Return the (X, Y) coordinate for the center point of the cell that contains the specified text.  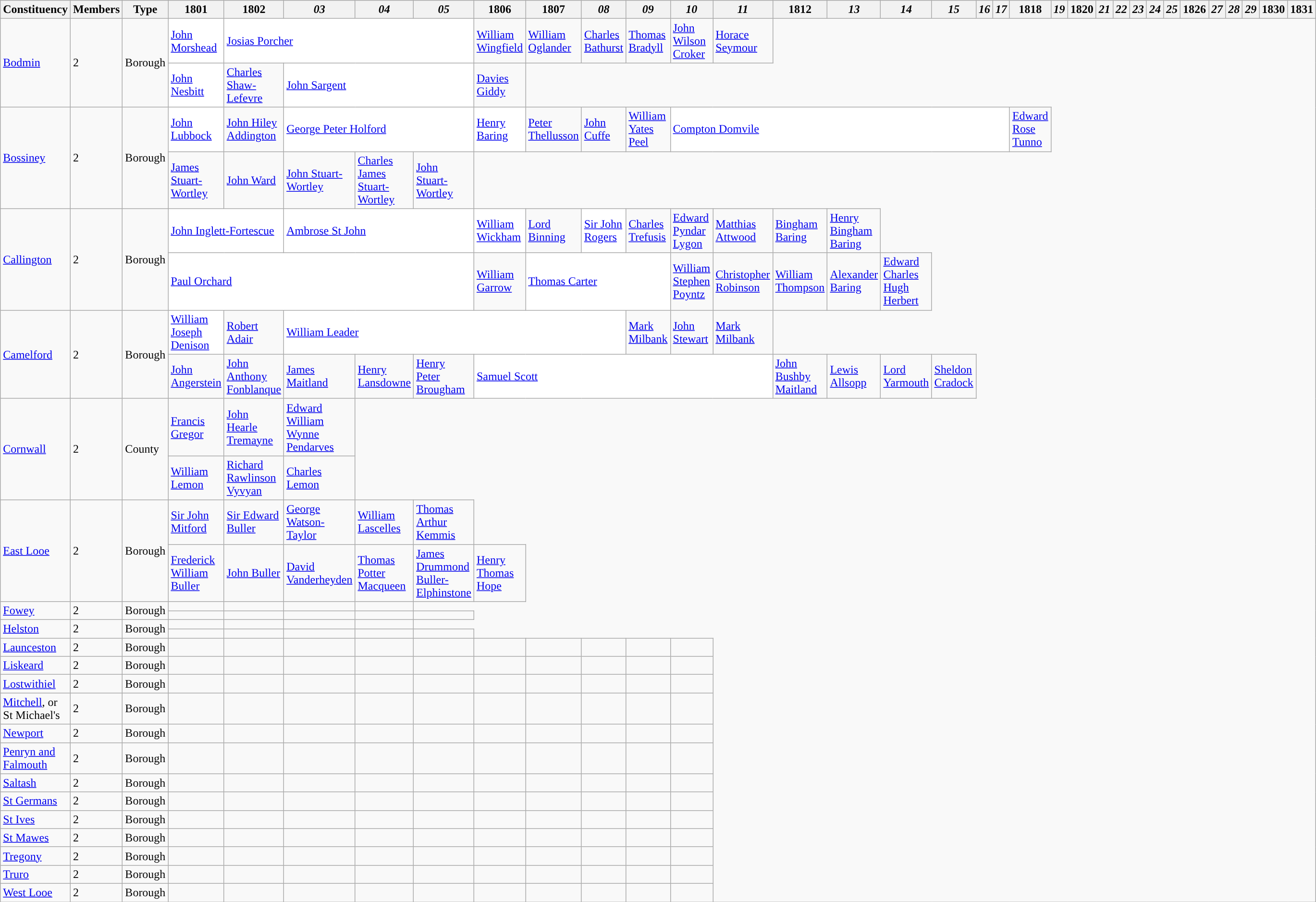
Callington (36, 259)
03 (320, 10)
Edward William Wynne Pendarves (320, 427)
Edward Rose Tunno (1030, 129)
Paul Orchard (321, 282)
Fowey (36, 611)
08 (603, 10)
Bossiney (36, 158)
Type (145, 10)
21 (1104, 10)
Francis Gregor (196, 427)
William Thompson (800, 282)
John Hiley Addington (254, 129)
John Anthony Fonblanque (254, 376)
John Morshead (196, 41)
1818 (1030, 10)
1812 (800, 10)
22 (1121, 10)
Thomas Bradyll (648, 41)
Robert Adair (254, 332)
25 (1171, 10)
Camelford (36, 354)
Charles Bathurst (603, 41)
23 (1138, 10)
Henry Bingham Baring (854, 231)
24 (1155, 10)
Thomas Arthur Kemmis (444, 522)
John Inglett-Fortescue (226, 231)
Newport (36, 733)
Helston (36, 629)
St Germans (36, 801)
Sir John Mitford (196, 522)
William Garrow (500, 282)
Horace Seymour (743, 41)
Constituency (36, 10)
John Lubbock (196, 129)
Lord Binning (553, 231)
William Wingfield (500, 41)
Richard Rawlinson Vyvyan (254, 478)
Lord Yarmouth (906, 376)
27 (1218, 10)
William Lemon (196, 478)
Charles James Stuart-Wortley (384, 180)
1807 (553, 10)
17 (1001, 10)
Lewis Allsopp (854, 376)
29 (1251, 10)
William Lascelles (384, 522)
James Stuart-Wortley (196, 180)
William Wickham (500, 231)
05 (444, 10)
Thomas Potter Macqueen (384, 573)
16 (984, 10)
Henry Peter Brougham (444, 376)
William Stephen Poyntz (692, 282)
Launceston (36, 647)
John Buller (254, 573)
William Leader (455, 332)
James Maitland (320, 376)
John Stewart (692, 332)
Alexander Baring (854, 282)
Liskeard (36, 666)
Bingham Baring (800, 231)
Tregony (36, 856)
15 (954, 10)
John Bushby Maitland (800, 376)
Compton Domvile (840, 129)
John Cuffe (603, 129)
1806 (500, 10)
Charles Trefusis (648, 231)
1802 (254, 10)
1831 (1302, 10)
Sir John Rogers (603, 231)
John Hearle Tremayne (254, 427)
1826 (1194, 10)
John Angerstein (196, 376)
Truro (36, 874)
13 (854, 10)
West Looe (36, 892)
Charles Lemon (320, 478)
Sir Edward Buller (254, 522)
County (145, 449)
Josias Porcher (349, 41)
Mitchell, or St Michael's (36, 708)
John Ward (254, 180)
John Sargent (379, 85)
Henry Lansdowne (384, 376)
Frederick William Buller (196, 573)
John Wilson Croker (692, 41)
Christopher Robinson (743, 282)
Samuel Scott (623, 376)
Edward Charles Hugh Herbert (906, 282)
Matthias Attwood (743, 231)
Sheldon Cradock (954, 376)
St Ives (36, 819)
James Drummond Buller-Elphinstone (444, 573)
David Vanderheyden (320, 573)
William Yates Peel (648, 129)
09 (648, 10)
04 (384, 10)
Members (96, 10)
Penryn and Falmouth (36, 758)
St Mawes (36, 838)
Henry Thomas Hope (500, 573)
Ambrose St John (379, 231)
Davies Giddy (500, 85)
Bodmin (36, 63)
Lostwithiel (36, 684)
Thomas Carter (598, 282)
28 (1234, 10)
1801 (196, 10)
William Joseph Denison (196, 332)
Saltash (36, 783)
14 (906, 10)
Edward Pyndar Lygon (692, 231)
11 (743, 10)
John Nesbitt (196, 85)
19 (1059, 10)
Peter Thellusson (553, 129)
1830 (1273, 10)
Henry Baring (500, 129)
Cornwall (36, 449)
William Oglander (553, 41)
1820 (1082, 10)
10 (692, 10)
George Watson-Taylor (320, 522)
George Peter Holford (379, 129)
East Looe (36, 551)
Charles Shaw-Lefevre (254, 85)
